Identify which cell holds the provided text, then report its [X, Y] central coordinate. 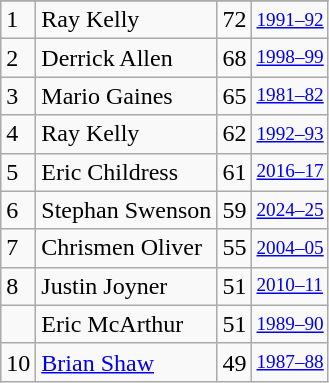
6 [18, 210]
49 [234, 362]
1998–99 [290, 58]
2024–25 [290, 210]
Eric Childress [126, 172]
Eric McArthur [126, 324]
65 [234, 96]
1 [18, 20]
7 [18, 248]
68 [234, 58]
8 [18, 286]
72 [234, 20]
Chrismen Oliver [126, 248]
1991–92 [290, 20]
Brian Shaw [126, 362]
2004–05 [290, 248]
3 [18, 96]
1992–93 [290, 134]
62 [234, 134]
61 [234, 172]
2 [18, 58]
Justin Joyner [126, 286]
1987–88 [290, 362]
Derrick Allen [126, 58]
5 [18, 172]
1981–82 [290, 96]
1989–90 [290, 324]
2010–11 [290, 286]
59 [234, 210]
10 [18, 362]
Stephan Swenson [126, 210]
55 [234, 248]
Mario Gaines [126, 96]
2016–17 [290, 172]
4 [18, 134]
